Identify which cell holds the provided text, then report its [x, y] central coordinate. 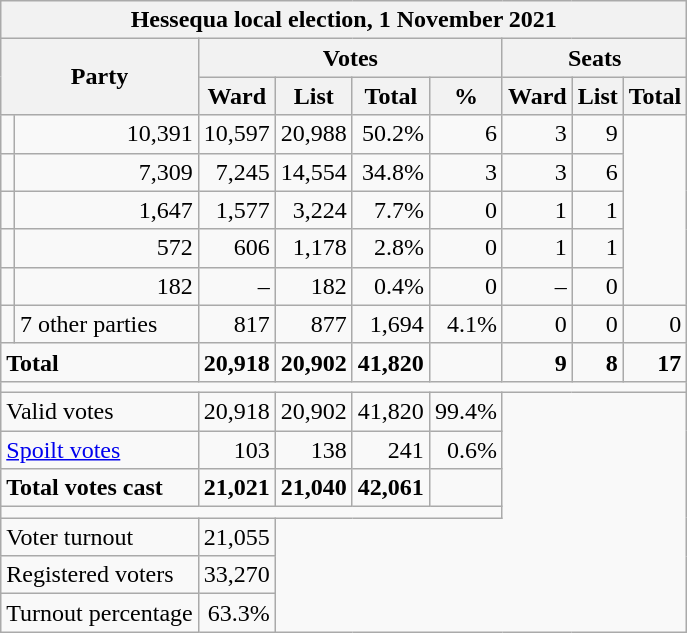
103 [236, 449]
Total votes cast [100, 488]
877 [314, 324]
50.2% [390, 134]
42,061 [390, 488]
% [466, 96]
34.8% [390, 172]
20,988 [314, 134]
Voter turnout [100, 537]
7,309 [106, 172]
138 [314, 449]
1,647 [106, 210]
241 [390, 449]
17 [655, 362]
606 [236, 248]
Spoilt votes [100, 449]
7,245 [236, 172]
33,270 [236, 575]
7 other parties [106, 324]
1,577 [236, 210]
7.7% [390, 210]
Party [100, 77]
Seats [594, 58]
1,178 [314, 248]
8 [598, 362]
99.4% [466, 411]
14,554 [314, 172]
572 [106, 248]
817 [236, 324]
63.3% [236, 613]
Hessequa local election, 1 November 2021 [344, 20]
Registered voters [100, 575]
21,021 [236, 488]
Votes [350, 58]
2.8% [390, 248]
4.1% [466, 324]
21,040 [314, 488]
Turnout percentage [100, 613]
21,055 [236, 537]
10,597 [236, 134]
Valid votes [100, 411]
0.4% [390, 286]
3,224 [314, 210]
1,694 [390, 324]
0.6% [466, 449]
10,391 [106, 134]
